Detect which cell encompasses the target text, then output its (x, y) center coordinate. 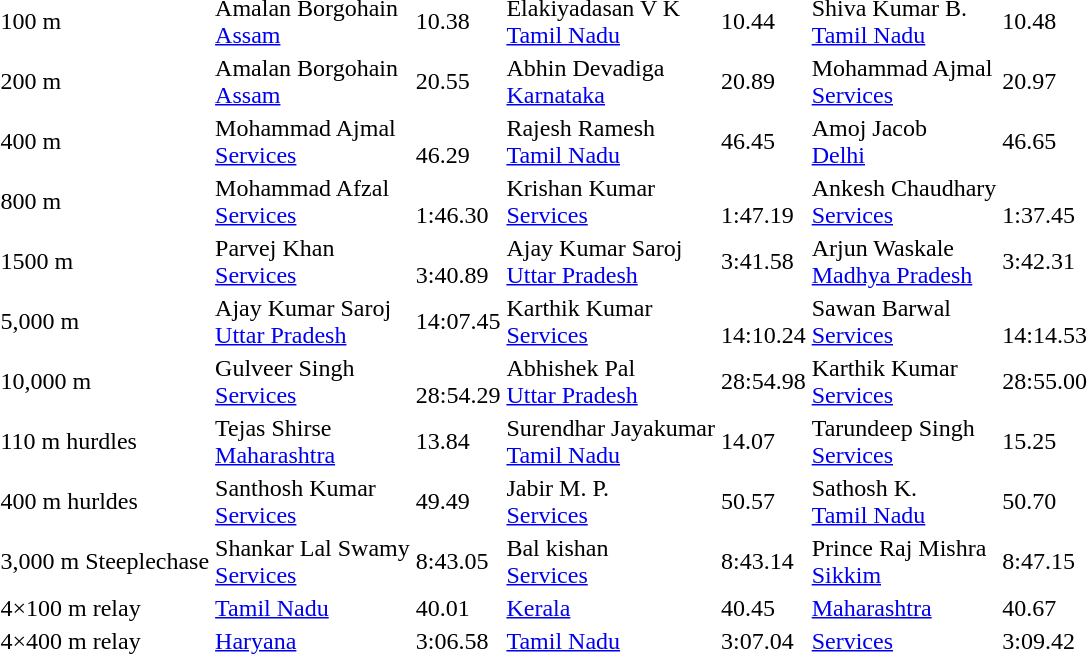
40.45 (764, 608)
8:43.05 (458, 562)
Tejas Shirse Maharashtra (313, 442)
Maharashtra (904, 608)
Abhin Devadiga Karnataka (611, 82)
Amalan Borgohain Assam (313, 82)
Prince Raj Mishra Sikkim (904, 562)
3:40.89 (458, 262)
14:10.24 (764, 322)
28:54.29 (458, 382)
28:54.98 (764, 382)
Krishan Kumar Services (611, 202)
Parvej Khan Services (313, 262)
Gulveer Singh Services (313, 382)
Amoj Jacob Delhi (904, 142)
Sawan Barwal Services (904, 322)
Shankar Lal Swamy Services (313, 562)
Abhishek Pal Uttar Pradesh (611, 382)
Jabir M. P. Services (611, 502)
Santhosh Kumar Services (313, 502)
Surendhar Jayakumar Tamil Nadu (611, 442)
40.01 (458, 608)
Mohammad Afzal Services (313, 202)
8:43.14 (764, 562)
Arjun Waskale Madhya Pradesh (904, 262)
Rajesh Ramesh Tamil Nadu (611, 142)
14.07 (764, 442)
1:47.19 (764, 202)
Tamil Nadu (313, 608)
Kerala (611, 608)
Bal kishan Services (611, 562)
13.84 (458, 442)
Sathosh K. Tamil Nadu (904, 502)
20.55 (458, 82)
49.49 (458, 502)
46.45 (764, 142)
50.57 (764, 502)
46.29 (458, 142)
Tarundeep Singh Services (904, 442)
Ankesh Chaudhary Services (904, 202)
14:07.45 (458, 322)
3:41.58 (764, 262)
20.89 (764, 82)
1:46.30 (458, 202)
